Search for the cell housing the specified text and yield its (X, Y) center coordinate. 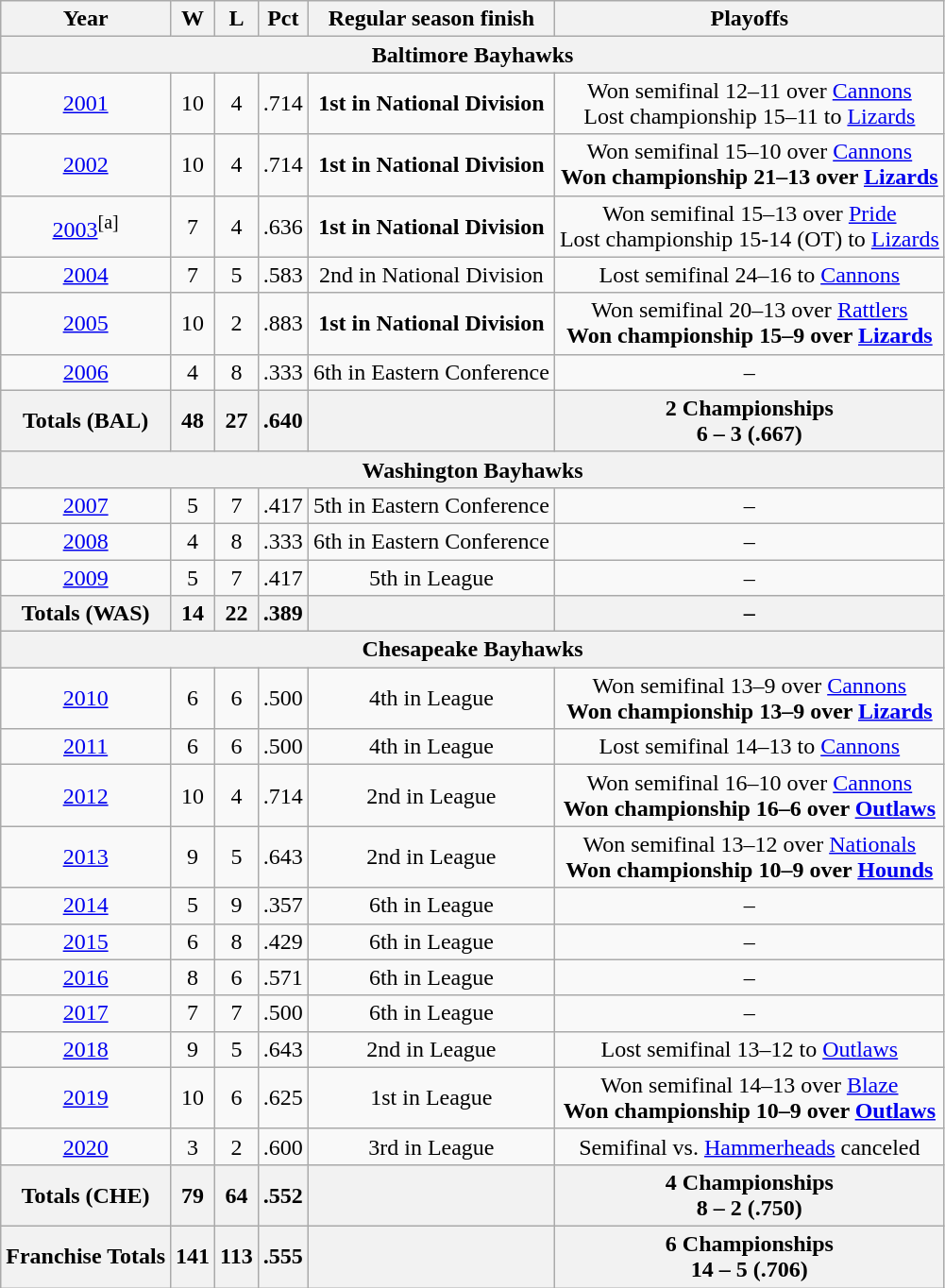
64 (237, 1195)
Playoffs (750, 19)
Pct (283, 19)
.640 (283, 421)
5th in Eastern Conference (430, 505)
3 (193, 1146)
2004 (86, 275)
L (237, 19)
2nd in National Division (430, 275)
Won semifinal 12–11 over Cannons Lost championship 15–11 to Lizards (750, 104)
.555 (283, 1256)
2002 (86, 164)
.357 (283, 906)
Chesapeake Bayhawks (473, 650)
Baltimore Bayhawks (473, 55)
5th in League (430, 577)
Year (86, 19)
Totals (WAS) (86, 614)
Won semifinal 14–13 over Blaze Won championship 10–9 over Outlaws (750, 1097)
2014 (86, 906)
2017 (86, 1013)
2003[a] (86, 227)
141 (193, 1256)
6 Championships14 – 5 (.706) (750, 1256)
2009 (86, 577)
2011 (86, 747)
.600 (283, 1146)
.625 (283, 1097)
.429 (283, 941)
Lost semifinal 24–16 to Cannons (750, 275)
Regular season finish (430, 19)
2013 (86, 857)
Won semifinal 15–10 over Cannons Won championship 21–13 over Lizards (750, 164)
2015 (86, 941)
2019 (86, 1097)
2008 (86, 541)
Won semifinal 15–13 over Pride Lost championship 15-14 (OT) to Lizards (750, 227)
14 (193, 614)
Won semifinal 13–9 over Cannons Won championship 13–9 over Lizards (750, 699)
79 (193, 1195)
Won semifinal 16–10 over Cannons Won championship 16–6 over Outlaws (750, 795)
Totals (BAL) (86, 421)
2016 (86, 977)
2018 (86, 1049)
W (193, 19)
22 (237, 614)
Semifinal vs. Hammerheads canceled (750, 1146)
.389 (283, 614)
Franchise Totals (86, 1256)
4 Championships8 – 2 (.750) (750, 1195)
2001 (86, 104)
Won semifinal 20–13 over Rattlers Won championship 15–9 over Lizards (750, 323)
.883 (283, 323)
.583 (283, 275)
Lost semifinal 14–13 to Cannons (750, 747)
2005 (86, 323)
Won semifinal 13–12 over Nationals Won championship 10–9 over Hounds (750, 857)
2020 (86, 1146)
Lost semifinal 13–12 to Outlaws (750, 1049)
27 (237, 421)
2 Championships6 – 3 (.667) (750, 421)
113 (237, 1256)
.636 (283, 227)
2010 (86, 699)
2007 (86, 505)
.552 (283, 1195)
48 (193, 421)
3rd in League (430, 1146)
1st in League (430, 1097)
Washington Bayhawks (473, 469)
.571 (283, 977)
2012 (86, 795)
2006 (86, 372)
Totals (CHE) (86, 1195)
